For the text-containing cell, return its midpoint in (x, y) coordinate format. 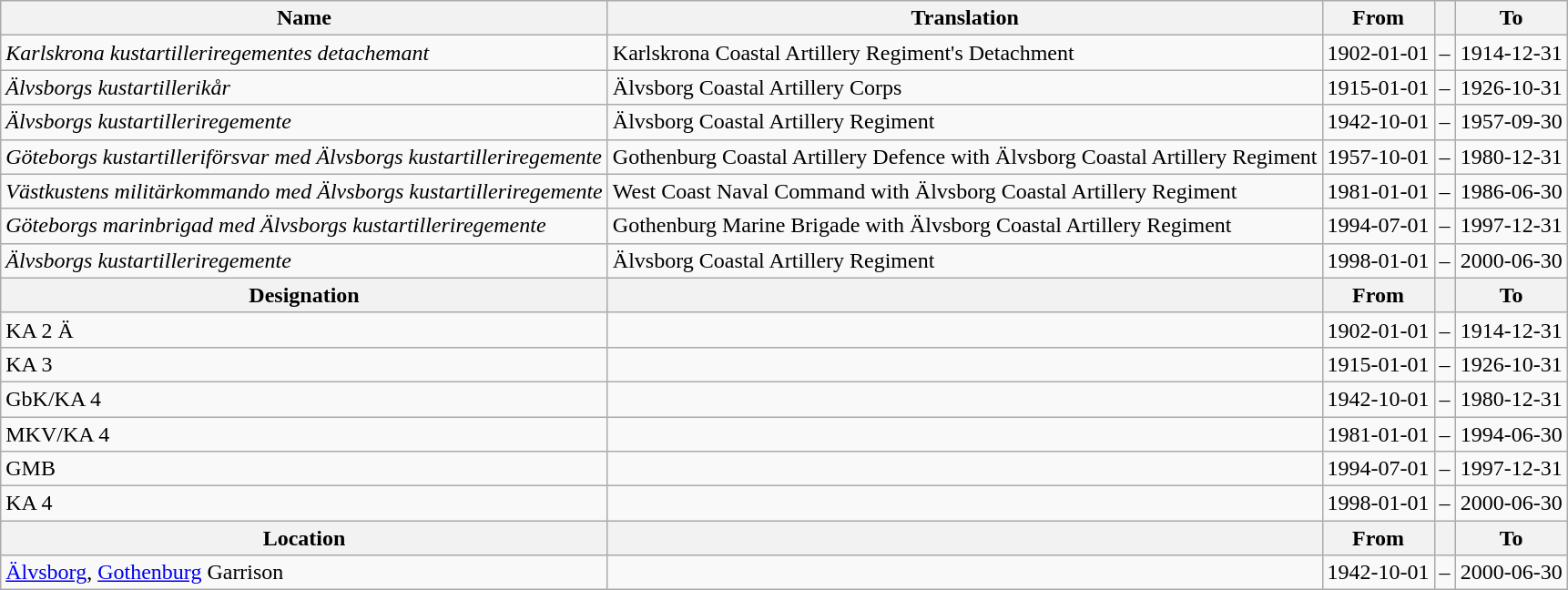
1986-06-30 (1512, 191)
Gothenburg Marine Brigade with Älvsborg Coastal Artillery Regiment (965, 226)
Älvsborg Coastal Artillery Corps (965, 87)
Translation (965, 18)
Västkustens militärkommando med Älvsborgs kustartilleriregemente (304, 191)
Gothenburg Coastal Artillery Defence with Älvsborg Coastal Artillery Regiment (965, 157)
1994-06-30 (1512, 434)
Älvsborg, Gothenburg Garrison (304, 573)
1957-09-30 (1512, 122)
Karlskrona Coastal Artillery Regiment's Detachment (965, 53)
KA 2 Ä (304, 330)
MKV/KA 4 (304, 434)
1957-10-01 (1379, 157)
Göteborgs marinbrigad med Älvsborgs kustartilleriregemente (304, 226)
Designation (304, 295)
Karlskrona kustartilleriregementes detachemant (304, 53)
Göteborgs kustartilleriförsvar med Älvsborgs kustartilleriregemente (304, 157)
KA 3 (304, 364)
KA 4 (304, 504)
Älvsborgs kustartillerikår (304, 87)
Name (304, 18)
West Coast Naval Command with Älvsborg Coastal Artillery Regiment (965, 191)
Location (304, 538)
GMB (304, 469)
GbK/KA 4 (304, 399)
